Find where the given text appears and provide that cell's center as (X, Y) coordinate. 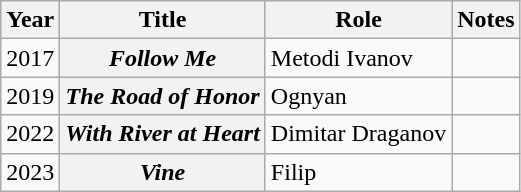
Follow Me (163, 58)
Filip (358, 172)
2019 (30, 96)
The Road of Honor (163, 96)
2022 (30, 134)
Vine (163, 172)
Title (163, 20)
Role (358, 20)
Notes (486, 20)
With River at Heart (163, 134)
2017 (30, 58)
Ognyan (358, 96)
Dimitar Draganov (358, 134)
Year (30, 20)
2023 (30, 172)
Metodi Ivanov (358, 58)
